Output the [x, y] coordinate of the center of the cell containing the given text.  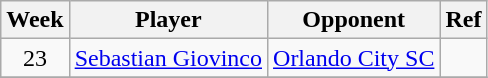
Sebastian Giovinco [168, 58]
Orlando City SC [354, 58]
23 [35, 58]
Week [35, 20]
Ref [464, 20]
Player [168, 20]
Opponent [354, 20]
